Output the [X, Y] coordinate of the center of the cell containing the given text.  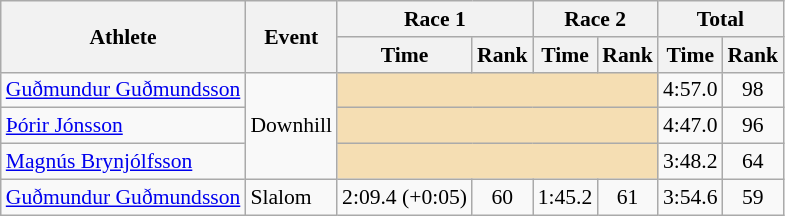
Magnús Brynjólfsson [124, 162]
Total [720, 19]
Þórir Jónsson [124, 126]
3:48.2 [690, 162]
Slalom [291, 197]
64 [754, 162]
60 [502, 197]
4:57.0 [690, 90]
96 [754, 126]
98 [754, 90]
61 [628, 197]
Athlete [124, 36]
Event [291, 36]
2:09.4 (+0:05) [404, 197]
Downhill [291, 126]
Race 1 [435, 19]
4:47.0 [690, 126]
1:45.2 [566, 197]
Race 2 [596, 19]
59 [754, 197]
3:54.6 [690, 197]
